Return the (X, Y) coordinate for the center point of the cell that contains the specified text.  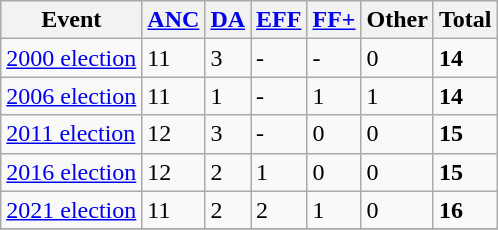
2016 election (72, 172)
2006 election (72, 96)
DA (228, 20)
Total (465, 20)
16 (465, 210)
ANC (174, 20)
2021 election (72, 210)
2011 election (72, 134)
FF+ (334, 20)
EFF (279, 20)
Event (72, 20)
2000 election (72, 58)
Other (397, 20)
